Determine the [x, y] coordinate at the center of the cell enclosing the given text.  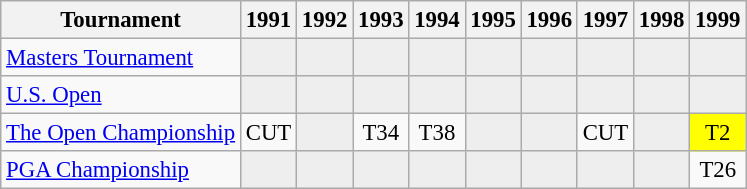
1996 [549, 20]
1992 [325, 20]
PGA Championship [121, 170]
T34 [381, 133]
1999 [718, 20]
1995 [493, 20]
T38 [437, 133]
Tournament [121, 20]
T26 [718, 170]
1993 [381, 20]
1994 [437, 20]
U.S. Open [121, 95]
1997 [605, 20]
Masters Tournament [121, 58]
1998 [661, 20]
1991 [268, 20]
The Open Championship [121, 133]
T2 [718, 133]
